From the cell containing the given text, extract its center point as [x, y] coordinate. 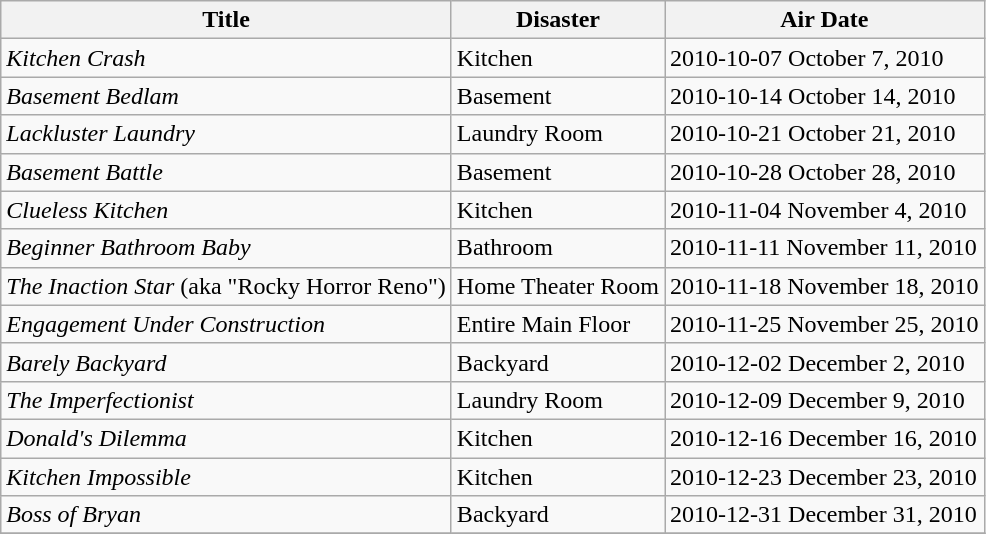
2010-12-02 December 2, 2010 [824, 362]
Basement Battle [226, 172]
Barely Backyard [226, 362]
Kitchen Crash [226, 58]
2010-11-11 November 11, 2010 [824, 248]
Clueless Kitchen [226, 210]
Home Theater Room [558, 286]
Basement Bedlam [226, 96]
Title [226, 20]
2010-12-23 December 23, 2010 [824, 477]
Air Date [824, 20]
2010-10-28 October 28, 2010 [824, 172]
Lackluster Laundry [226, 134]
The Inaction Star (aka "Rocky Horror Reno") [226, 286]
The Imperfectionist [226, 400]
Engagement Under Construction [226, 324]
Donald's Dilemma [226, 438]
2010-11-04 November 4, 2010 [824, 210]
2010-12-31 December 31, 2010 [824, 515]
2010-12-09 December 9, 2010 [824, 400]
Beginner Bathroom Baby [226, 248]
2010-10-07 October 7, 2010 [824, 58]
Boss of Bryan [226, 515]
2010-10-21 October 21, 2010 [824, 134]
2010-11-18 November 18, 2010 [824, 286]
2010-12-16 December 16, 2010 [824, 438]
Bathroom [558, 248]
Disaster [558, 20]
2010-11-25 November 25, 2010 [824, 324]
Entire Main Floor [558, 324]
Kitchen Impossible [226, 477]
2010-10-14 October 14, 2010 [824, 96]
